Capture the cell that displays the provided text and extract its [x, y] central coordinate. 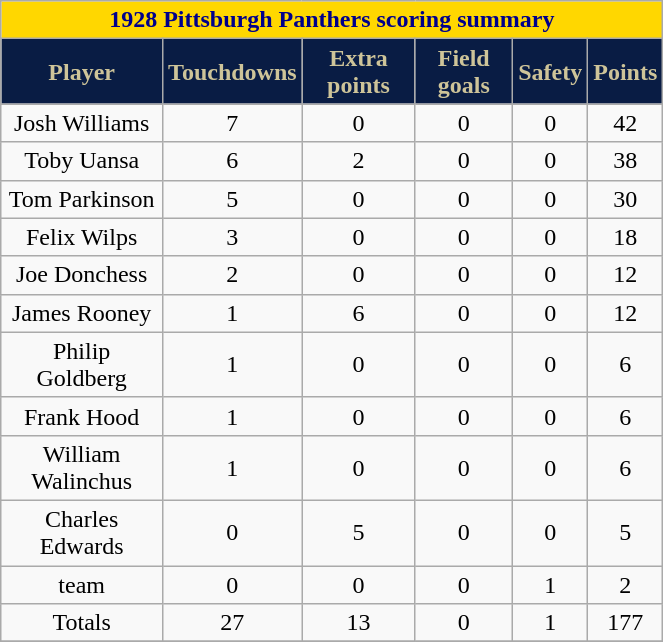
42 [626, 123]
30 [626, 199]
1928 Pittsburgh Panthers scoring summary [332, 20]
Joe Donchess [82, 275]
18 [626, 237]
James Rooney [82, 313]
Felix Wilps [82, 237]
Philip Goldberg [82, 364]
Charles Edwards [82, 532]
13 [358, 623]
Touchdowns [233, 72]
Toby Uansa [82, 161]
William Walinchus [82, 468]
38 [626, 161]
Safety [550, 72]
Points [626, 72]
Player [82, 72]
Extra points [358, 72]
Josh Williams [82, 123]
Tom Parkinson [82, 199]
7 [233, 123]
team [82, 585]
Totals [82, 623]
3 [233, 237]
177 [626, 623]
27 [233, 623]
Frank Hood [82, 416]
Field goals [464, 72]
